Pinpoint the cell where the given text exists, returning its [x, y] midpoint coordinate. 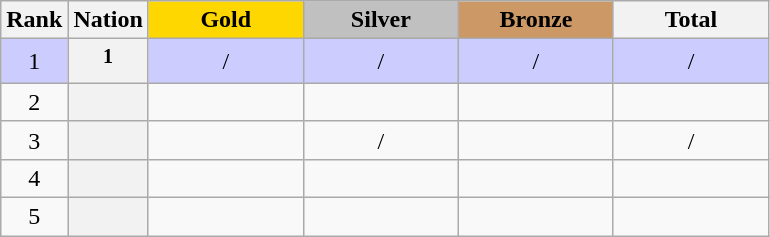
Total [690, 20]
5 [34, 217]
Rank [34, 20]
Bronze [536, 20]
4 [34, 178]
Nation [108, 20]
3 [34, 140]
2 [34, 102]
Silver [380, 20]
Gold [226, 20]
